Search for the cell housing the specified text and yield its [X, Y] center coordinate. 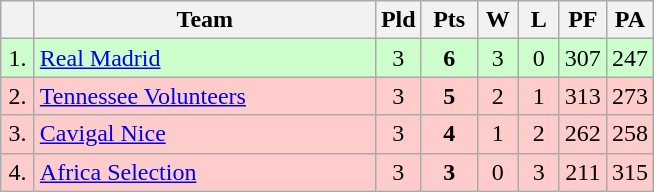
Pts [449, 20]
313 [582, 96]
Team [204, 20]
307 [582, 58]
Real Madrid [204, 58]
4 [449, 134]
Cavigal Nice [204, 134]
1. [18, 58]
PF [582, 20]
262 [582, 134]
Tennessee Volunteers [204, 96]
Pld [398, 20]
W [498, 20]
273 [630, 96]
211 [582, 172]
L [538, 20]
6 [449, 58]
3. [18, 134]
247 [630, 58]
315 [630, 172]
2. [18, 96]
4. [18, 172]
Africa Selection [204, 172]
258 [630, 134]
PA [630, 20]
5 [449, 96]
